Identify which cell holds the provided text, then report its (x, y) central coordinate. 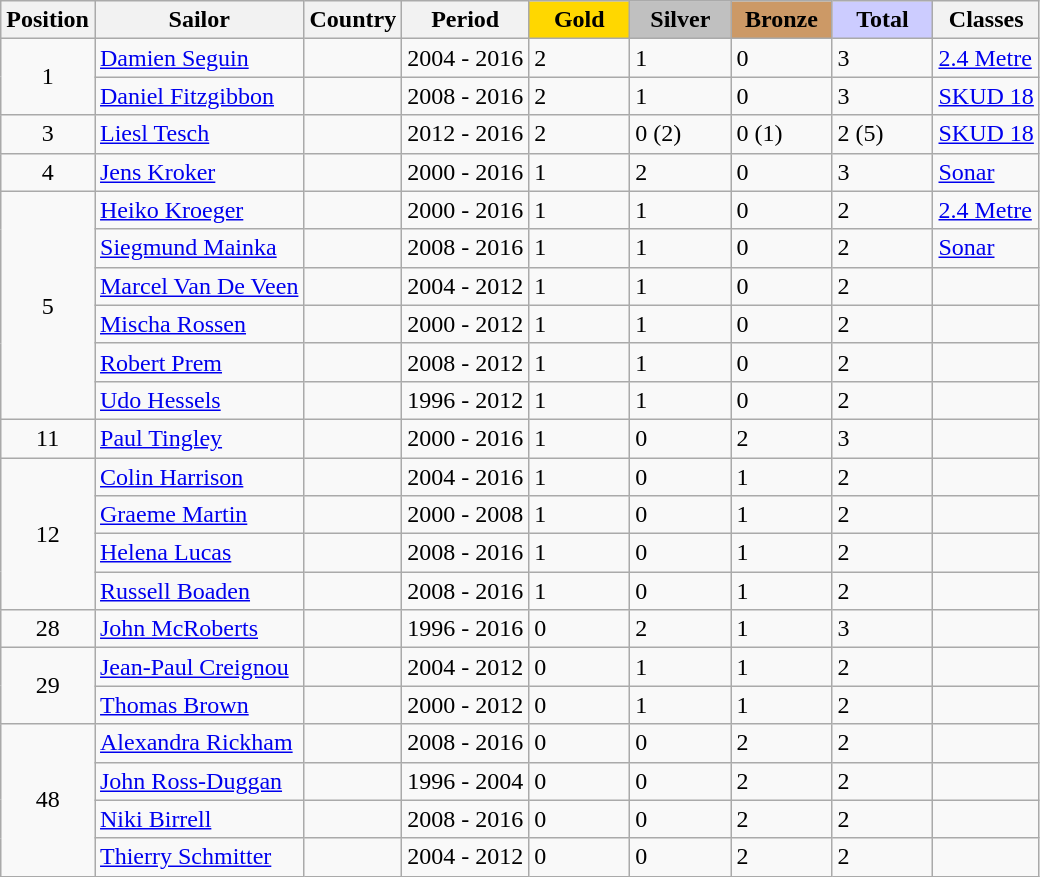
48 (48, 800)
Helena Lucas (198, 553)
Jens Kroker (198, 172)
Position (48, 20)
John Ross-Duggan (198, 781)
Siegmund Mainka (198, 248)
Mischa Rossen (198, 324)
0 (2) (680, 134)
Jean-Paul Creignou (198, 667)
5 (48, 305)
Liesl Tesch (198, 134)
Silver (680, 20)
Gold (580, 20)
Marcel Van De Veen (198, 286)
Bronze (782, 20)
28 (48, 629)
Classes (986, 20)
Alexandra Rickham (198, 743)
4 (48, 172)
Niki Birrell (198, 819)
2012 - 2016 (466, 134)
2008 - 2012 (466, 362)
Country (353, 20)
29 (48, 686)
1996 - 2004 (466, 781)
Udo Hessels (198, 400)
Thierry Schmitter (198, 857)
2 (5) (882, 134)
1996 - 2012 (466, 400)
1996 - 2016 (466, 629)
John McRoberts (198, 629)
Russell Boaden (198, 591)
Total (882, 20)
Period (466, 20)
Damien Seguin (198, 58)
Thomas Brown (198, 705)
12 (48, 534)
11 (48, 438)
Paul Tingley (198, 438)
Heiko Kroeger (198, 210)
Daniel Fitzgibbon (198, 96)
Graeme Martin (198, 515)
Colin Harrison (198, 477)
Robert Prem (198, 362)
Sailor (198, 20)
2000 - 2008 (466, 515)
0 (1) (782, 134)
